Locate the cell with the specified text and output its [x, y] center coordinate. 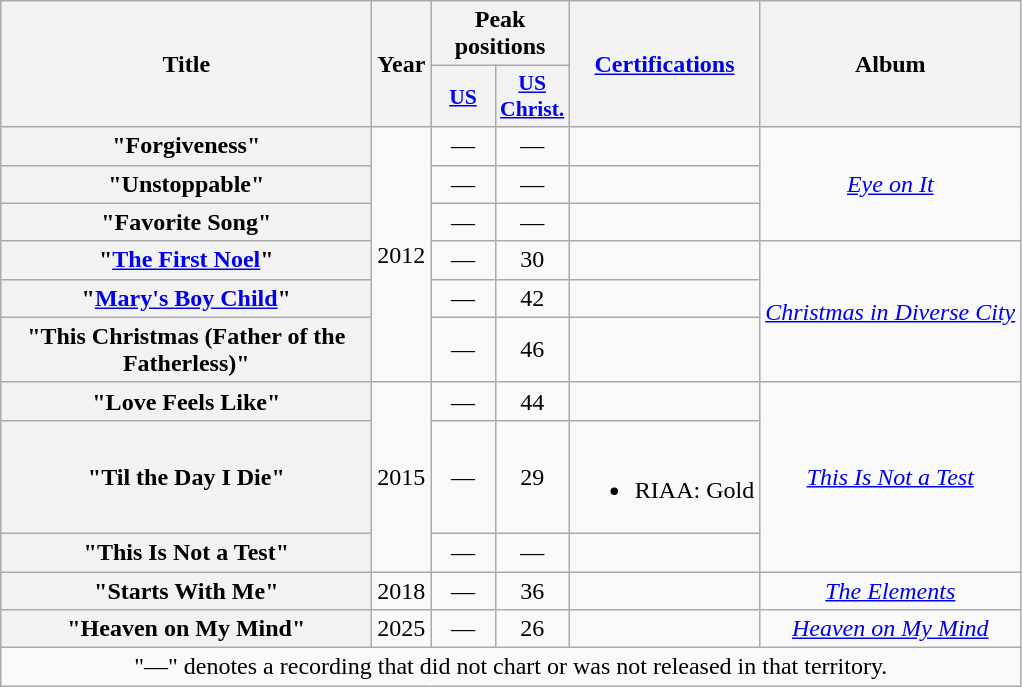
"—" denotes a recording that did not chart or was not released in that territory. [511, 667]
"Unstoppable" [186, 184]
26 [532, 629]
"Forgiveness" [186, 146]
Certifications [664, 64]
RIAA: Gold [664, 476]
Eye on It [890, 184]
This Is Not a Test [890, 476]
The Elements [890, 591]
"This Is Not a Test" [186, 552]
"Til the Day I Die" [186, 476]
44 [532, 401]
"Love Feels Like" [186, 401]
"Mary's Boy Child" [186, 298]
"This Christmas (Father of the Fatherless)" [186, 350]
2018 [402, 591]
42 [532, 298]
US [463, 96]
29 [532, 476]
Album [890, 64]
2012 [402, 254]
US Christ. [532, 96]
"Heaven on My Mind" [186, 629]
30 [532, 260]
36 [532, 591]
Title [186, 64]
Peak positions [500, 34]
"Favorite Song" [186, 222]
2025 [402, 629]
Year [402, 64]
"The First Noel" [186, 260]
Christmas in Diverse City [890, 312]
46 [532, 350]
2015 [402, 476]
Heaven on My Mind [890, 629]
"Starts With Me" [186, 591]
